Find where the given text appears and provide that cell's center as [x, y] coordinate. 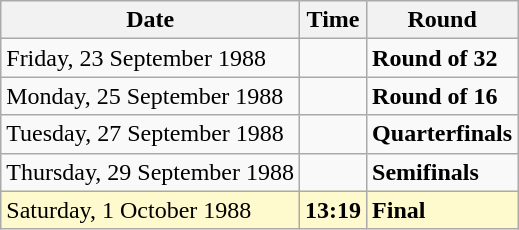
Thursday, 29 September 1988 [150, 172]
Final [442, 210]
Round [442, 20]
Semifinals [442, 172]
Time [334, 20]
Round of 32 [442, 58]
Saturday, 1 October 1988 [150, 210]
Monday, 25 September 1988 [150, 96]
Tuesday, 27 September 1988 [150, 134]
13:19 [334, 210]
Quarterfinals [442, 134]
Round of 16 [442, 96]
Date [150, 20]
Friday, 23 September 1988 [150, 58]
